Locate the cell with the specified text and output its [x, y] center coordinate. 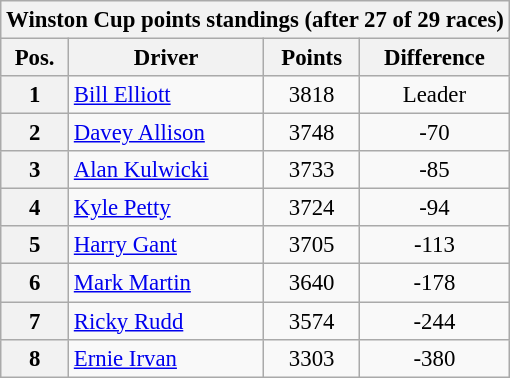
-85 [435, 170]
Ricky Rudd [166, 321]
-70 [435, 133]
-94 [435, 208]
3705 [312, 245]
-244 [435, 321]
5 [35, 245]
3303 [312, 358]
Harry Gant [166, 245]
6 [35, 283]
Davey Allison [166, 133]
Difference [435, 58]
3 [35, 170]
3574 [312, 321]
-113 [435, 245]
Alan Kulwicki [166, 170]
4 [35, 208]
3818 [312, 95]
Driver [166, 58]
Leader [435, 95]
-380 [435, 358]
3748 [312, 133]
Points [312, 58]
Pos. [35, 58]
Winston Cup points standings (after 27 of 29 races) [255, 20]
Bill Elliott [166, 95]
Mark Martin [166, 283]
7 [35, 321]
1 [35, 95]
3733 [312, 170]
2 [35, 133]
Kyle Petty [166, 208]
3640 [312, 283]
3724 [312, 208]
8 [35, 358]
-178 [435, 283]
Ernie Irvan [166, 358]
